Locate the cell with the specified text and output its (x, y) center coordinate. 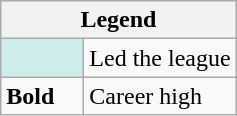
Led the league (160, 58)
Career high (160, 96)
Legend (118, 20)
Bold (42, 96)
